Pinpoint the cell where the given text exists, returning its (x, y) midpoint coordinate. 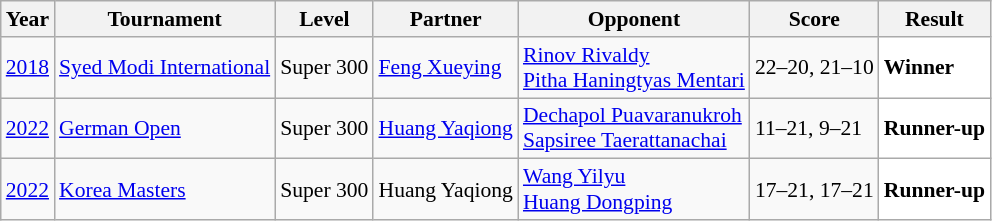
Rinov Rivaldy Pitha Haningtyas Mentari (634, 68)
2018 (28, 68)
Dechapol Puavaranukroh Sapsiree Taerattanachai (634, 128)
Feng Xueying (445, 68)
Wang Yilyu Huang Dongping (634, 190)
Year (28, 19)
22–20, 21–10 (814, 68)
Opponent (634, 19)
Syed Modi International (164, 68)
Winner (934, 68)
Tournament (164, 19)
German Open (164, 128)
Partner (445, 19)
17–21, 17–21 (814, 190)
Level (324, 19)
11–21, 9–21 (814, 128)
Score (814, 19)
Result (934, 19)
Korea Masters (164, 190)
